Detect which cell encompasses the target text, then output its [x, y] center coordinate. 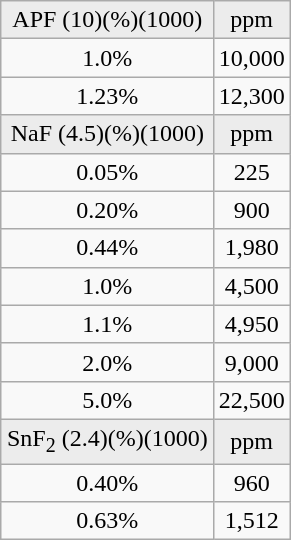
5.0% [107, 400]
0.20% [107, 210]
960 [252, 483]
12,300 [252, 96]
0.05% [107, 172]
APF (10)(%)(1000) [107, 20]
0.40% [107, 483]
225 [252, 172]
0.44% [107, 248]
10,000 [252, 58]
NaF (4.5)(%)(1000) [107, 134]
22,500 [252, 400]
9,000 [252, 362]
1.1% [107, 324]
0.63% [107, 521]
1.23% [107, 96]
1,512 [252, 521]
2.0% [107, 362]
1,980 [252, 248]
900 [252, 210]
SnF2 (2.4)(%)(1000) [107, 441]
4,950 [252, 324]
4,500 [252, 286]
